Extract the (x, y) coordinate from the center of the cell holding the provided text.  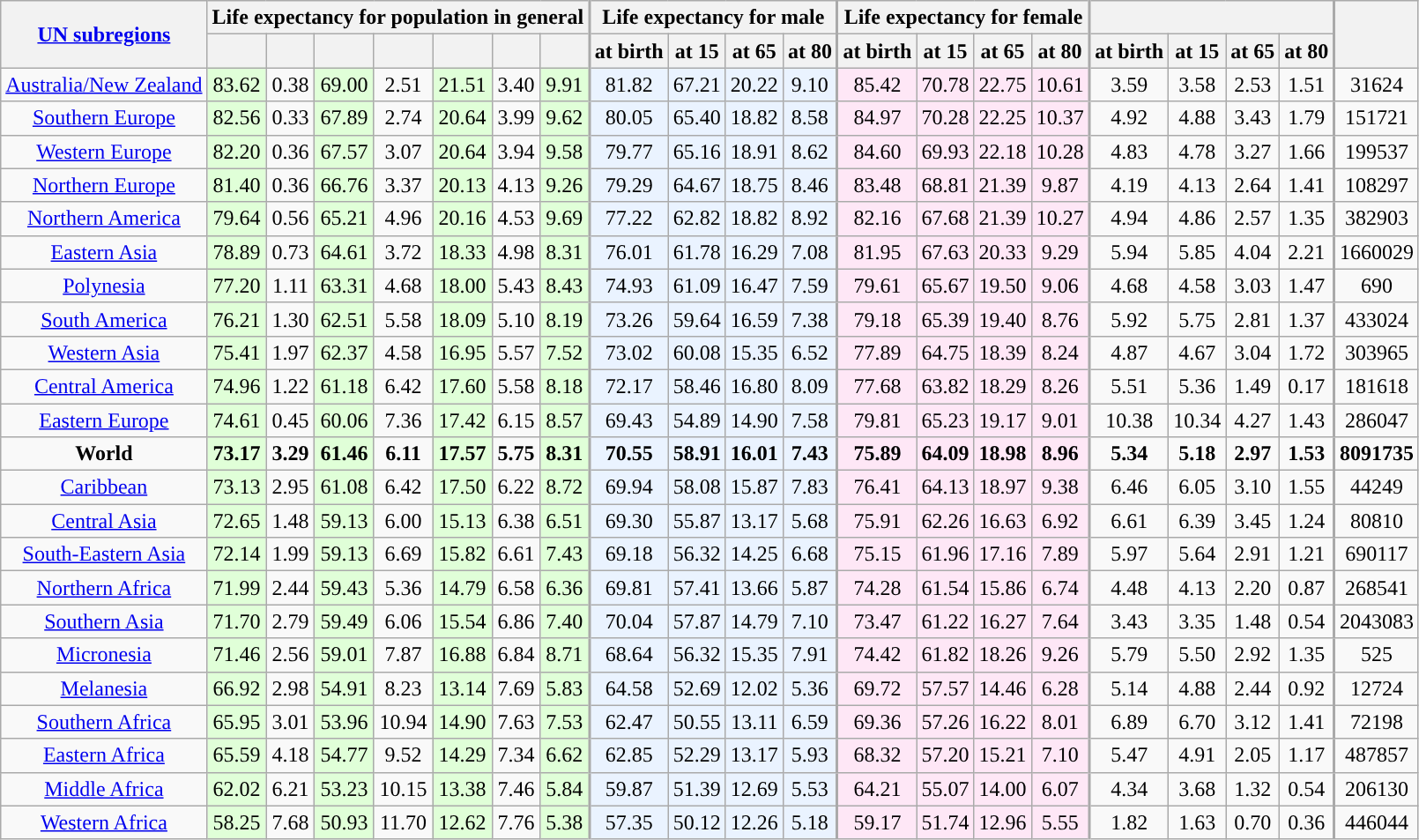
10.61 (1060, 85)
20.16 (462, 219)
62.47 (628, 722)
286047 (1377, 420)
64.58 (628, 688)
22.18 (1003, 152)
5.79 (1129, 655)
14.00 (1003, 789)
3.99 (516, 118)
7.69 (516, 688)
487857 (1377, 755)
5.10 (516, 319)
14.29 (462, 755)
71.99 (236, 588)
7.76 (516, 822)
9.62 (565, 118)
Micronesia (104, 655)
6.59 (810, 722)
81.40 (236, 185)
1.82 (1129, 822)
5.38 (565, 822)
7.63 (516, 722)
75.89 (877, 454)
59.64 (696, 319)
14.25 (754, 554)
7.36 (404, 420)
2.74 (404, 118)
20.13 (462, 185)
65.21 (344, 219)
7.64 (1060, 621)
8.58 (810, 118)
8.23 (404, 688)
57.41 (696, 588)
51.74 (945, 822)
7.53 (565, 722)
7.08 (810, 252)
62.26 (945, 521)
21.51 (462, 85)
0.33 (291, 118)
74.28 (877, 588)
3.10 (1253, 487)
8.18 (565, 386)
84.97 (877, 118)
1.66 (1307, 152)
69.00 (344, 85)
4.86 (1197, 219)
Western Africa (104, 822)
59.87 (628, 789)
76.41 (877, 487)
63.82 (945, 386)
65.16 (696, 152)
8.71 (565, 655)
69.43 (628, 420)
1.47 (1307, 286)
8.62 (810, 152)
69.93 (945, 152)
67.68 (945, 219)
5.53 (810, 789)
4.18 (291, 755)
8.19 (565, 319)
5.85 (1197, 252)
1.99 (291, 554)
6.07 (1060, 789)
5.92 (1129, 319)
13.38 (462, 789)
68.81 (945, 185)
57.87 (696, 621)
0.73 (291, 252)
16.01 (754, 454)
5.50 (1197, 655)
1.32 (1253, 789)
4.19 (1129, 185)
5.68 (810, 521)
4.91 (1197, 755)
2.95 (291, 487)
0.56 (291, 219)
70.55 (628, 454)
10.94 (404, 722)
50.12 (696, 822)
2.51 (404, 85)
7.87 (404, 655)
73.02 (628, 353)
17.42 (462, 420)
13.14 (462, 688)
73.13 (236, 487)
72.65 (236, 521)
54.91 (344, 688)
3.59 (1129, 85)
57.57 (945, 688)
62.37 (344, 353)
7.38 (810, 319)
62.82 (696, 219)
5.34 (1129, 454)
Middle Africa (104, 789)
18.91 (754, 152)
Polynesia (104, 286)
62.02 (236, 789)
9.58 (565, 152)
8.76 (1060, 319)
12.62 (462, 822)
Northern America (104, 219)
9.10 (810, 85)
57.20 (945, 755)
Eastern Africa (104, 755)
54.89 (696, 420)
151721 (1377, 118)
3.35 (1197, 621)
58.91 (696, 454)
8.72 (565, 487)
1.43 (1307, 420)
61.54 (945, 588)
17.50 (462, 487)
2043083 (1377, 621)
Northern Africa (104, 588)
72.17 (628, 386)
5.51 (1129, 386)
62.51 (344, 319)
69.30 (628, 521)
South America (104, 319)
3.04 (1253, 353)
4.87 (1129, 353)
4.48 (1129, 588)
6.74 (1060, 588)
73.26 (628, 319)
Eastern Europe (104, 420)
78.89 (236, 252)
3.72 (404, 252)
64.61 (344, 252)
15.21 (1003, 755)
6.22 (516, 487)
Life expectancy for population in general (398, 18)
Southern Africa (104, 722)
60.06 (344, 420)
2.64 (1253, 185)
15.86 (1003, 588)
70.04 (628, 621)
66.92 (236, 688)
7.58 (810, 420)
11.70 (404, 822)
16.22 (1003, 722)
Central America (104, 386)
81.95 (877, 252)
690117 (1377, 554)
Life expectancy for male (713, 18)
7.68 (291, 822)
16.80 (754, 386)
0.38 (291, 85)
1.55 (1307, 487)
2.97 (1253, 454)
18.75 (754, 185)
10.15 (404, 789)
0.17 (1307, 386)
85.42 (877, 85)
62.85 (628, 755)
1.51 (1307, 85)
5.57 (516, 353)
Northern Europe (104, 185)
15.87 (754, 487)
4.27 (1253, 420)
58.46 (696, 386)
71.70 (236, 621)
9.01 (1060, 420)
8.92 (810, 219)
3.03 (1253, 286)
Western Asia (104, 353)
5.14 (1129, 688)
303965 (1377, 353)
20.22 (754, 85)
6.46 (1129, 487)
12.96 (1003, 822)
31624 (1377, 85)
6.69 (404, 554)
79.29 (628, 185)
2.79 (291, 621)
6.11 (404, 454)
71.46 (236, 655)
63.31 (344, 286)
83.48 (877, 185)
3.40 (516, 85)
5.87 (810, 588)
69.81 (628, 588)
69.36 (877, 722)
19.50 (1003, 286)
79.18 (877, 319)
76.01 (628, 252)
4.94 (1129, 219)
Eastern Asia (104, 252)
16.88 (462, 655)
77.22 (628, 219)
0.92 (1307, 688)
2.53 (1253, 85)
2.05 (1253, 755)
50.93 (344, 822)
6.39 (1197, 521)
8.09 (810, 386)
690 (1377, 286)
22.75 (1003, 85)
Caribbean (104, 487)
64.75 (945, 353)
64.09 (945, 454)
8.57 (565, 420)
8.46 (810, 185)
4.34 (1129, 789)
4.53 (516, 219)
74.96 (236, 386)
13.11 (754, 722)
5.84 (565, 789)
6.70 (1197, 722)
2.98 (291, 688)
6.00 (404, 521)
66.76 (344, 185)
13.66 (754, 588)
5.94 (1129, 252)
1.79 (1307, 118)
7.40 (565, 621)
57.26 (945, 722)
18.39 (1003, 353)
59.49 (344, 621)
3.07 (404, 152)
7.52 (565, 353)
16.95 (462, 353)
82.56 (236, 118)
18.26 (1003, 655)
6.84 (516, 655)
6.36 (565, 588)
19.40 (1003, 319)
67.63 (945, 252)
74.61 (236, 420)
6.52 (810, 353)
17.16 (1003, 554)
9.38 (1060, 487)
74.42 (877, 655)
4.92 (1129, 118)
433024 (1377, 319)
5.97 (1129, 554)
18.33 (462, 252)
81.82 (628, 85)
6.86 (516, 621)
2.81 (1253, 319)
58.08 (696, 487)
20.33 (1003, 252)
Central Asia (104, 521)
68.32 (877, 755)
50.55 (696, 722)
10.37 (1060, 118)
68.64 (628, 655)
2.20 (1253, 588)
5.83 (565, 688)
12724 (1377, 688)
2.91 (1253, 554)
16.47 (754, 286)
2.56 (291, 655)
7.91 (810, 655)
61.82 (945, 655)
2.57 (1253, 219)
World (104, 454)
22.25 (1003, 118)
Melanesia (104, 688)
206130 (1377, 789)
0.70 (1253, 822)
UN subregions (104, 34)
75.91 (877, 521)
Southern Asia (104, 621)
1.24 (1307, 521)
446044 (1377, 822)
65.67 (945, 286)
80810 (1377, 521)
65.59 (236, 755)
3.94 (516, 152)
3.45 (1253, 521)
12.69 (754, 789)
16.59 (754, 319)
69.18 (628, 554)
4.83 (1129, 152)
61.09 (696, 286)
15.54 (462, 621)
12.02 (754, 688)
3.58 (1197, 85)
4.96 (404, 219)
4.78 (1197, 152)
74.93 (628, 286)
79.81 (877, 420)
9.87 (1060, 185)
9.29 (1060, 252)
65.39 (945, 319)
61.08 (344, 487)
5.55 (1060, 822)
1.17 (1307, 755)
84.60 (877, 152)
19.17 (1003, 420)
77.20 (236, 286)
72.14 (236, 554)
72198 (1377, 722)
69.72 (877, 688)
268541 (1377, 588)
5.64 (1197, 554)
61.96 (945, 554)
67.21 (696, 85)
6.92 (1060, 521)
4.67 (1197, 353)
1.11 (291, 286)
0.87 (1307, 588)
70.28 (945, 118)
69.94 (628, 487)
South-Eastern Asia (104, 554)
1.30 (291, 319)
7.46 (516, 789)
64.67 (696, 185)
1.49 (1253, 386)
Western Europe (104, 152)
52.29 (696, 755)
199537 (1377, 152)
83.62 (236, 85)
53.96 (344, 722)
1660029 (1377, 252)
0.45 (291, 420)
73.47 (877, 621)
67.57 (344, 152)
8.96 (1060, 454)
6.68 (810, 554)
67.89 (344, 118)
16.63 (1003, 521)
53.23 (344, 789)
181618 (1377, 386)
10.34 (1197, 420)
17.57 (462, 454)
54.77 (344, 755)
7.34 (516, 755)
7.89 (1060, 554)
7.59 (810, 286)
75.41 (236, 353)
8.26 (1060, 386)
79.77 (628, 152)
82.20 (236, 152)
59.43 (344, 588)
6.15 (516, 420)
4.98 (516, 252)
6.58 (516, 588)
6.38 (516, 521)
15.82 (462, 554)
57.35 (628, 822)
2.92 (1253, 655)
76.21 (236, 319)
60.08 (696, 353)
18.29 (1003, 386)
65.23 (945, 420)
9.69 (565, 219)
382903 (1377, 219)
59.17 (877, 822)
6.28 (1060, 688)
3.01 (291, 722)
16.29 (754, 252)
1.37 (1307, 319)
55.07 (945, 789)
5.43 (516, 286)
64.13 (945, 487)
75.15 (877, 554)
17.60 (462, 386)
77.68 (877, 386)
3.37 (404, 185)
1.53 (1307, 454)
80.05 (628, 118)
64.21 (877, 789)
14.46 (1003, 688)
10.27 (1060, 219)
77.89 (877, 353)
1.72 (1307, 353)
61.46 (344, 454)
1.22 (291, 386)
12.26 (754, 822)
61.18 (344, 386)
6.62 (565, 755)
79.64 (236, 219)
8.01 (1060, 722)
18.09 (462, 319)
6.89 (1129, 722)
3.29 (291, 454)
65.95 (236, 722)
58.25 (236, 822)
525 (1377, 655)
18.00 (462, 286)
59.01 (344, 655)
70.78 (945, 85)
9.52 (404, 755)
6.21 (291, 789)
65.40 (696, 118)
8091735 (1377, 454)
5.47 (1129, 755)
9.91 (565, 85)
8.24 (1060, 353)
4.04 (1253, 252)
Southern Europe (104, 118)
16.27 (1003, 621)
8.43 (565, 286)
79.61 (877, 286)
7.83 (810, 487)
1.63 (1197, 822)
44249 (1377, 487)
52.69 (696, 688)
18.97 (1003, 487)
3.27 (1253, 152)
1.97 (291, 353)
6.06 (404, 621)
6.51 (565, 521)
18.98 (1003, 454)
82.16 (877, 219)
108297 (1377, 185)
9.06 (1060, 286)
2.21 (1307, 252)
15.13 (462, 521)
10.38 (1129, 420)
Australia/New Zealand (104, 85)
3.68 (1197, 789)
10.28 (1060, 152)
3.12 (1253, 722)
5.93 (810, 755)
61.22 (945, 621)
1.21 (1307, 554)
73.17 (236, 454)
Life expectancy for female (963, 18)
55.87 (696, 521)
61.78 (696, 252)
6.05 (1197, 487)
51.39 (696, 789)
